Capture the cell that displays the provided text and extract its (x, y) central coordinate. 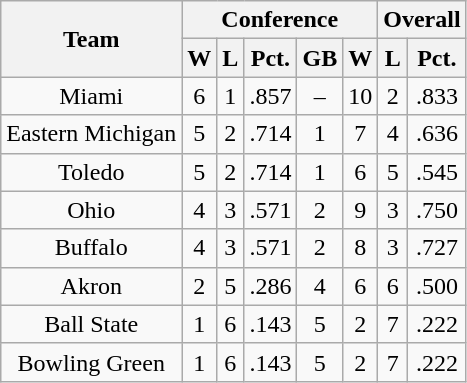
Eastern Michigan (92, 134)
Ball State (92, 324)
Miami (92, 96)
– (320, 96)
.545 (438, 172)
.857 (270, 96)
.500 (438, 286)
GB (320, 58)
Team (92, 39)
Ohio (92, 210)
Conference (280, 20)
Toledo (92, 172)
10 (360, 96)
Bowling Green (92, 362)
.727 (438, 248)
9 (360, 210)
.833 (438, 96)
.286 (270, 286)
Akron (92, 286)
Overall (422, 20)
8 (360, 248)
Buffalo (92, 248)
.636 (438, 134)
.750 (438, 210)
